Search for the cell housing the specified text and yield its [x, y] center coordinate. 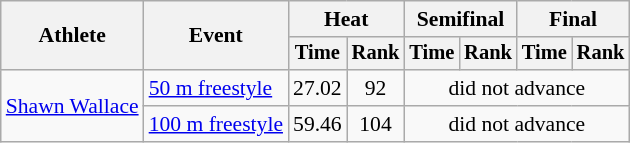
Athlete [72, 36]
92 [376, 88]
59.46 [318, 124]
Event [216, 36]
50 m freestyle [216, 88]
104 [376, 124]
27.02 [318, 88]
Shawn Wallace [72, 106]
Heat [346, 19]
100 m freestyle [216, 124]
Semifinal [460, 19]
Final [573, 19]
